Return [x, y] of the center of cell containing provided text 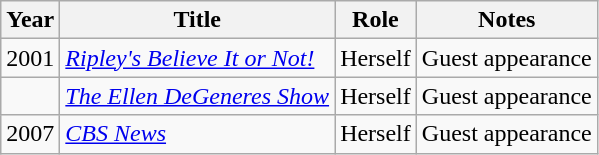
Ripley's Believe It or Not! [198, 58]
Title [198, 20]
Year [30, 20]
2007 [30, 134]
The Ellen DeGeneres Show [198, 96]
CBS News [198, 134]
2001 [30, 58]
Role [376, 20]
Notes [506, 20]
